Identify which cell holds the provided text, then report its (X, Y) central coordinate. 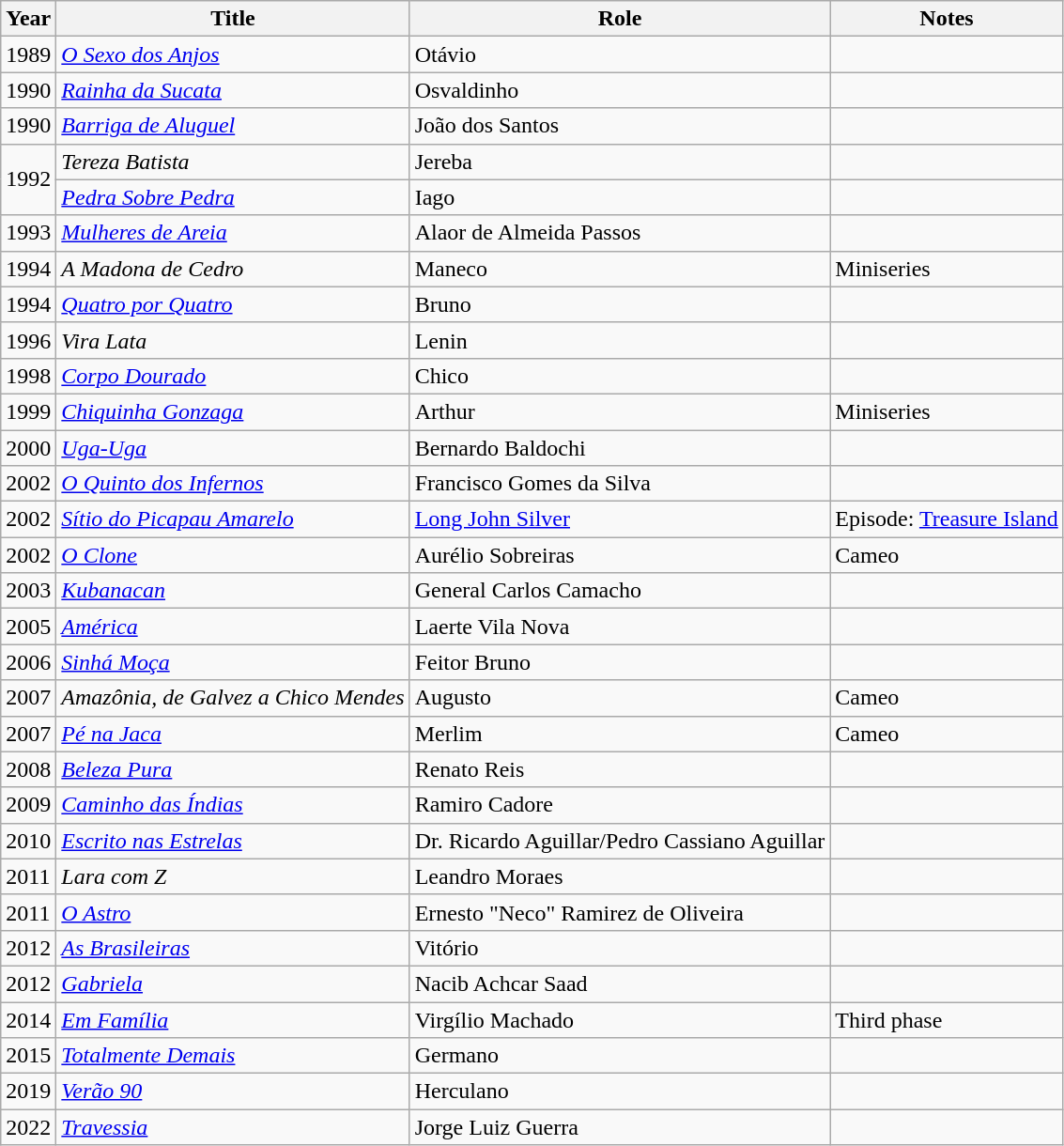
O Astro (233, 912)
2022 (28, 1127)
Jorge Luiz Guerra (620, 1127)
Dr. Ricardo Aguillar/Pedro Cassiano Aguillar (620, 841)
Pé na Jaca (233, 734)
Renato Reis (620, 769)
2005 (28, 627)
Vitório (620, 948)
2009 (28, 805)
Quatro por Quatro (233, 304)
Chiquinha Gonzaga (233, 411)
Ernesto "Neco" Ramirez de Oliveira (620, 912)
Arthur (620, 411)
Bruno (620, 304)
Lara com Z (233, 876)
1989 (28, 54)
1996 (28, 340)
Notes (947, 19)
1999 (28, 411)
A Madona de Cedro (233, 269)
Augusto (620, 698)
Caminho das Índias (233, 805)
2019 (28, 1092)
Osvaldinho (620, 90)
Leandro Moraes (620, 876)
Sítio do Picapau Amarelo (233, 519)
General Carlos Camacho (620, 591)
Virgílio Machado (620, 1019)
1992 (28, 179)
Lenin (620, 340)
Laerte Vila Nova (620, 627)
O Quinto dos Infernos (233, 484)
Mulheres de Areia (233, 233)
2003 (28, 591)
Verão 90 (233, 1092)
Aurélio Sobreiras (620, 555)
Feitor Bruno (620, 662)
Travessia (233, 1127)
2014 (28, 1019)
Otávio (620, 54)
Long John Silver (620, 519)
2010 (28, 841)
Title (233, 19)
Rainha da Sucata (233, 90)
Escrito nas Estrelas (233, 841)
Vira Lata (233, 340)
Amazônia, de Galvez a Chico Mendes (233, 698)
2015 (28, 1056)
Episode: Treasure Island (947, 519)
Germano (620, 1056)
Year (28, 19)
1998 (28, 376)
O Clone (233, 555)
2000 (28, 448)
Herculano (620, 1092)
Bernardo Baldochi (620, 448)
Maneco (620, 269)
Tereza Batista (233, 162)
Merlim (620, 734)
Pedra Sobre Pedra (233, 197)
Nacib Achcar Saad (620, 983)
Corpo Dourado (233, 376)
América (233, 627)
João dos Santos (620, 126)
Sinhá Moça (233, 662)
1993 (28, 233)
Totalmente Demais (233, 1056)
Gabriela (233, 983)
Em Família (233, 1019)
Uga-Uga (233, 448)
Beleza Pura (233, 769)
Kubanacan (233, 591)
2006 (28, 662)
Third phase (947, 1019)
Barriga de Aluguel (233, 126)
Chico (620, 376)
2008 (28, 769)
Role (620, 19)
Francisco Gomes da Silva (620, 484)
Jereba (620, 162)
Alaor de Almeida Passos (620, 233)
Ramiro Cadore (620, 805)
O Sexo dos Anjos (233, 54)
As Brasileiras (233, 948)
Iago (620, 197)
